Return [X, Y] of the center of cell containing provided text 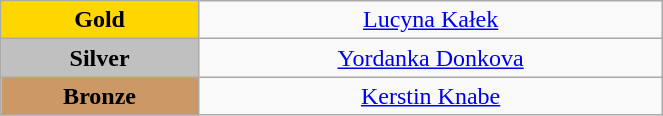
Silver [100, 58]
Bronze [100, 96]
Yordanka Donkova [430, 58]
Lucyna Kałek [430, 20]
Gold [100, 20]
Kerstin Knabe [430, 96]
